Determine the [x, y] coordinate at the center of the cell enclosing the given text.  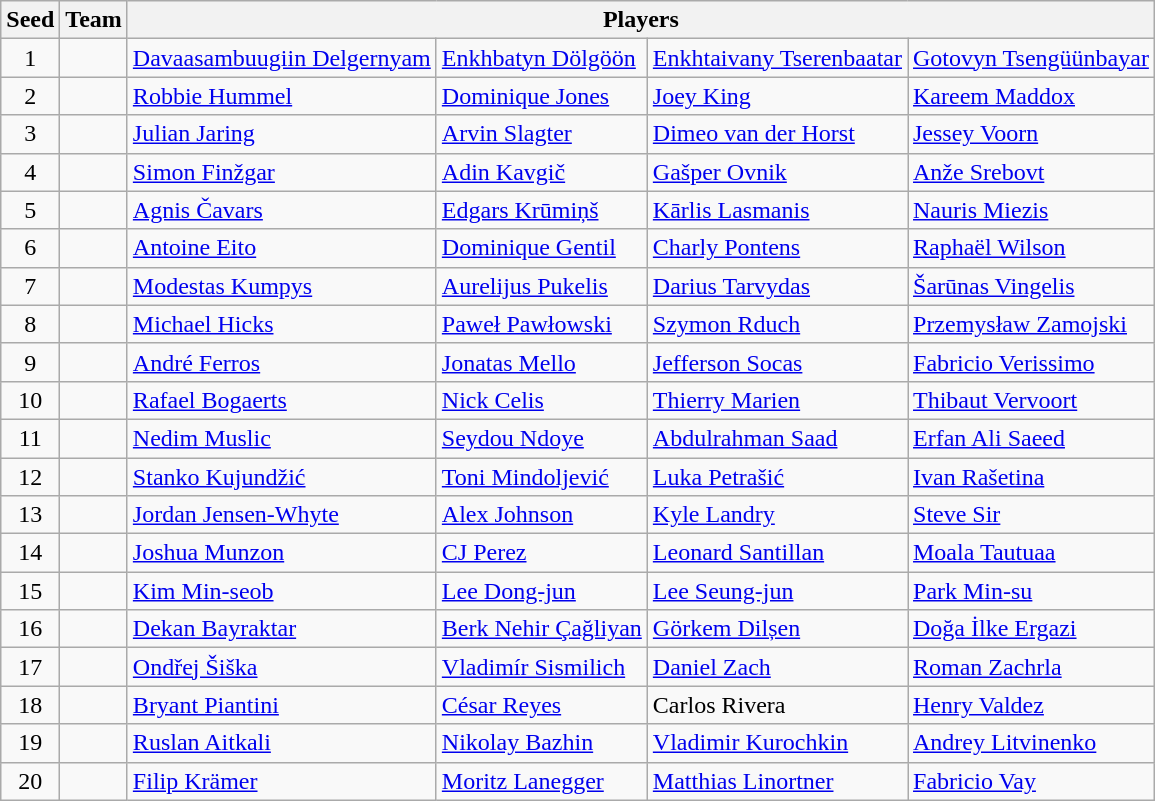
Joey King [777, 96]
Dekan Bayraktar [282, 629]
Simon Finžgar [282, 172]
Moala Tautuaa [1032, 553]
Jonatas Mello [542, 362]
1 [30, 58]
Kārlis Lasmanis [777, 210]
20 [30, 781]
Robbie Hummel [282, 96]
Team [94, 20]
5 [30, 210]
Gotovyn Tsengüünbayar [1032, 58]
Davaasambuugiin Delgernyam [282, 58]
Michael Hicks [282, 324]
Enkhtaivany Tserenbaatar [777, 58]
4 [30, 172]
Park Min-su [1032, 591]
11 [30, 438]
Seydou Ndoye [542, 438]
Steve Sir [1032, 515]
9 [30, 362]
Nick Celis [542, 400]
Thierry Marien [777, 400]
Erfan Ali Saeed [1032, 438]
Lee Seung-jun [777, 591]
Szymon Rduch [777, 324]
Vladimir Kurochkin [777, 743]
Kim Min-seob [282, 591]
Carlos Rivera [777, 705]
Anže Srebovt [1032, 172]
Luka Petrašić [777, 477]
CJ Perez [542, 553]
18 [30, 705]
Jessey Voorn [1032, 134]
19 [30, 743]
13 [30, 515]
César Reyes [542, 705]
Moritz Lanegger [542, 781]
Berk Nehir Çağliyan [542, 629]
Kareem Maddox [1032, 96]
Nikolay Bazhin [542, 743]
14 [30, 553]
7 [30, 286]
Enkhbatyn Dölgöön [542, 58]
Agnis Čavars [282, 210]
Daniel Zach [777, 667]
Fabricio Verissimo [1032, 362]
Kyle Landry [777, 515]
Charly Pontens [777, 248]
Alex Johnson [542, 515]
Leonard Santillan [777, 553]
André Ferros [282, 362]
Jefferson Socas [777, 362]
Thibaut Vervoort [1032, 400]
Julian Jaring [282, 134]
Nedim Muslic [282, 438]
Görkem Dilșen [777, 629]
Adin Kavgič [542, 172]
Edgars Krūmiņš [542, 210]
Antoine Eito [282, 248]
Abdulrahman Saad [777, 438]
Doğa İlke Ergazi [1032, 629]
12 [30, 477]
15 [30, 591]
Players [640, 20]
Arvin Slagter [542, 134]
17 [30, 667]
Henry Valdez [1032, 705]
Matthias Linortner [777, 781]
8 [30, 324]
Przemysław Zamojski [1032, 324]
Paweł Pawłowski [542, 324]
Modestas Kumpys [282, 286]
Darius Tarvydas [777, 286]
Seed [30, 20]
Aurelijus Pukelis [542, 286]
Vladimír Sismilich [542, 667]
Šarūnas Vingelis [1032, 286]
Dimeo van der Horst [777, 134]
Jordan Jensen-Whyte [282, 515]
6 [30, 248]
Andrey Litvinenko [1032, 743]
16 [30, 629]
Nauris Miezis [1032, 210]
Filip Krämer [282, 781]
Stanko Kujundžić [282, 477]
10 [30, 400]
2 [30, 96]
Dominique Jones [542, 96]
Roman Zachrla [1032, 667]
Ruslan Aitkali [282, 743]
Fabricio Vay [1032, 781]
Ondřej Šiška [282, 667]
Joshua Munzon [282, 553]
Lee Dong-jun [542, 591]
Ivan Rašetina [1032, 477]
Gašper Ovnik [777, 172]
3 [30, 134]
Bryant Piantini [282, 705]
Rafael Bogaerts [282, 400]
Dominique Gentil [542, 248]
Raphaël Wilson [1032, 248]
Toni Mindoljević [542, 477]
